Detect which cell encompasses the target text, then output its [x, y] center coordinate. 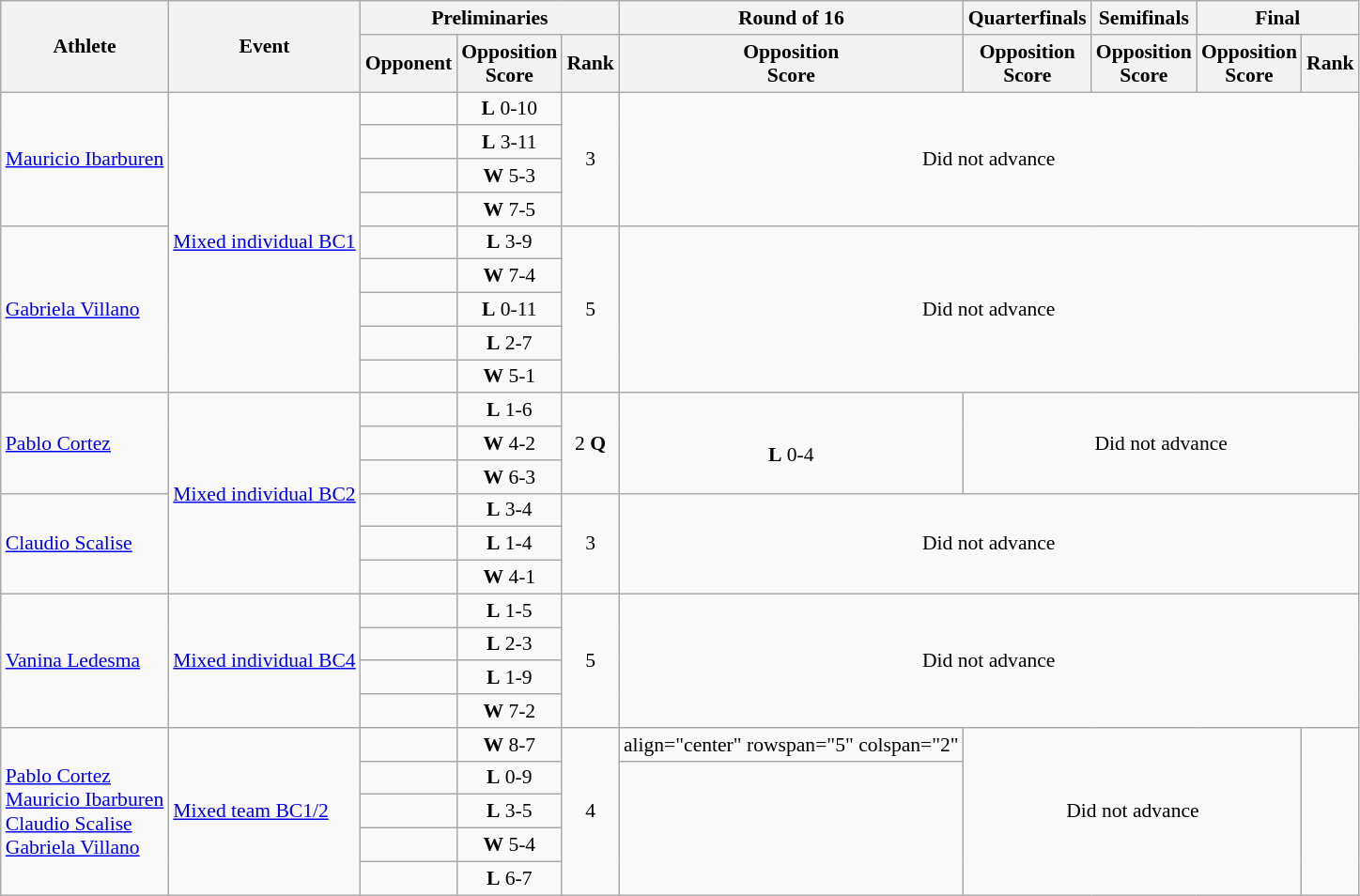
L 2-7 [509, 343]
W 7-4 [509, 276]
W 7-5 [509, 209]
Vanina Ledesma [85, 660]
L 3-5 [509, 811]
align="center" rowspan="5" colspan="2" [791, 745]
W 6-3 [509, 477]
Mauricio Ibarburen [85, 159]
L 6-7 [509, 878]
Semifinals [1144, 18]
L 0-4 [791, 443]
W 5-3 [509, 176]
L 0-9 [509, 778]
L 1-6 [509, 410]
W 5-1 [509, 377]
Athlete [85, 47]
L 3-11 [509, 143]
Opponent [410, 64]
L 2-3 [509, 644]
Claudio Scalise [85, 543]
L 1-4 [509, 544]
Mixed team BC1/2 [264, 811]
Final [1277, 18]
Pablo Cortez Mauricio Ibarburen Claudio Scalise Gabriela Villano [85, 811]
Pablo Cortez [85, 443]
Mixed individual BC1 [264, 242]
Round of 16 [791, 18]
W 4-2 [509, 443]
Gabriela Villano [85, 309]
Preliminaries [490, 18]
W 5-4 [509, 845]
Mixed individual BC4 [264, 660]
Quarterfinals [1028, 18]
W 8-7 [509, 745]
Event [264, 47]
Mixed individual BC2 [264, 494]
L 0-10 [509, 109]
L 0-11 [509, 310]
2 Q [590, 443]
W 4-1 [509, 578]
L 1-5 [509, 610]
4 [590, 811]
L 3-4 [509, 510]
L 1-9 [509, 678]
L 3-9 [509, 242]
W 7-2 [509, 711]
